From the cell containing the given text, extract its center point as (x, y) coordinate. 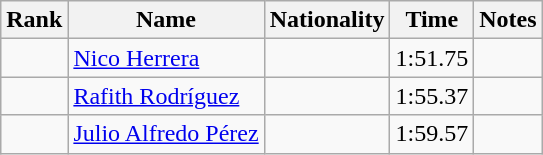
1:59.57 (432, 134)
1:55.37 (432, 96)
Nationality (327, 20)
Nico Herrera (166, 58)
Time (432, 20)
Rank (34, 20)
1:51.75 (432, 58)
Rafith Rodríguez (166, 96)
Name (166, 20)
Julio Alfredo Pérez (166, 134)
Notes (508, 20)
